Capture the cell that displays the provided text and extract its [X, Y] central coordinate. 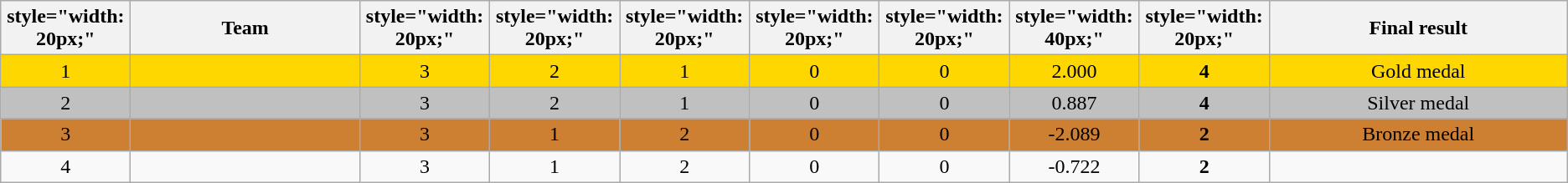
-0.722 [1074, 166]
style="width: 40px;" [1074, 28]
Final result [1418, 28]
0.887 [1074, 103]
2.000 [1074, 71]
Bronze medal [1418, 135]
Silver medal [1418, 103]
Team [245, 28]
Gold medal [1418, 71]
-2.089 [1074, 135]
